Identify which cell holds the provided text, then report its [X, Y] central coordinate. 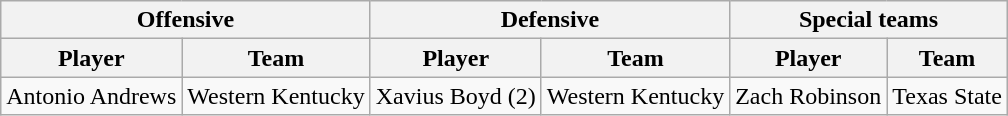
Defensive [550, 20]
Special teams [869, 20]
Zach Robinson [808, 96]
Antonio Andrews [92, 96]
Texas State [948, 96]
Offensive [186, 20]
Xavius Boyd (2) [456, 96]
